Return [X, Y] of the center of cell containing provided text 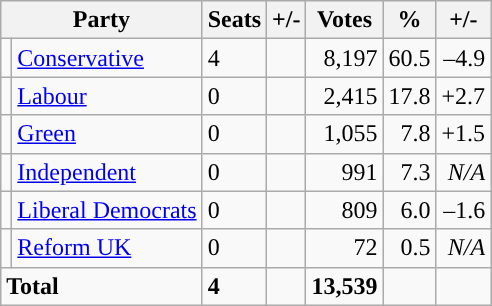
8,197 [344, 58]
7.3 [410, 172]
–1.6 [464, 210]
+1.5 [464, 134]
17.8 [410, 96]
2,415 [344, 96]
Green [107, 134]
Reform UK [107, 248]
0.5 [410, 248]
+2.7 [464, 96]
13,539 [344, 286]
7.8 [410, 134]
Conservative [107, 58]
Votes [344, 20]
809 [344, 210]
60.5 [410, 58]
991 [344, 172]
72 [344, 248]
Liberal Democrats [107, 210]
–4.9 [464, 58]
% [410, 20]
1,055 [344, 134]
Labour [107, 96]
Independent [107, 172]
6.0 [410, 210]
Total [102, 286]
Seats [234, 20]
Party [102, 20]
